Provide the [X, Y] coordinate of the cell's center where the given text is located.  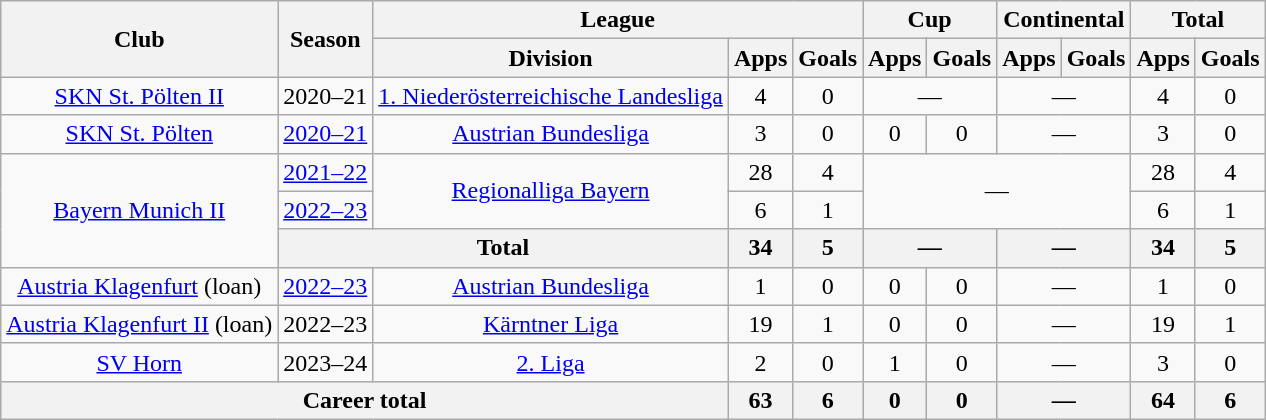
64 [1163, 400]
Continental [1064, 20]
2 [760, 362]
SKN St. Pölten II [140, 96]
SV Horn [140, 362]
Bayern Munich II [140, 210]
Kärntner Liga [551, 324]
Career total [365, 400]
League [618, 20]
63 [760, 400]
Austria Klagenfurt II (loan) [140, 324]
SKN St. Pölten [140, 134]
2021–22 [326, 172]
Regionalliga Bayern [551, 191]
1. Niederösterreichische Landesliga [551, 96]
Season [326, 39]
2023–24 [326, 362]
2. Liga [551, 362]
Division [551, 58]
Austria Klagenfurt (loan) [140, 286]
Cup [930, 20]
Club [140, 39]
